Find where the given text appears and provide that cell's center as [x, y] coordinate. 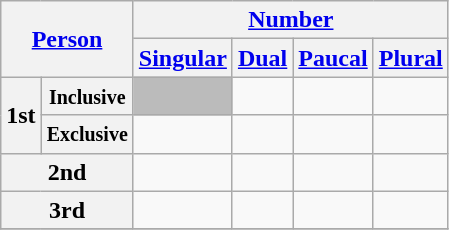
Number [290, 20]
1st [21, 115]
3rd [68, 210]
Paucal [333, 58]
Inclusive [87, 96]
2nd [68, 172]
Singular [182, 58]
Dual [262, 58]
Plural [410, 58]
Person [68, 39]
Exclusive [87, 134]
